Capture the cell that displays the provided text and extract its [x, y] central coordinate. 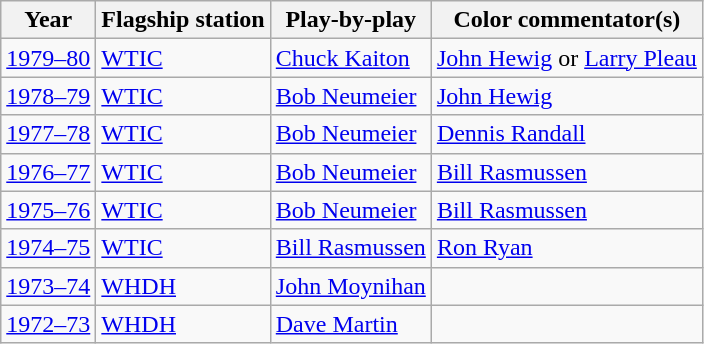
1974–75 [48, 248]
Color commentator(s) [566, 20]
Dennis Randall [566, 134]
Chuck Kaiton [350, 58]
Ron Ryan [566, 248]
1979–80 [48, 58]
John Hewig [566, 96]
John Moynihan [350, 286]
Year [48, 20]
1972–73 [48, 324]
Dave Martin [350, 324]
1975–76 [48, 210]
1976–77 [48, 172]
John Hewig or Larry Pleau [566, 58]
1973–74 [48, 286]
Flagship station [183, 20]
1977–78 [48, 134]
1978–79 [48, 96]
Play-by-play [350, 20]
